Return (X, Y) of the center of cell containing provided text 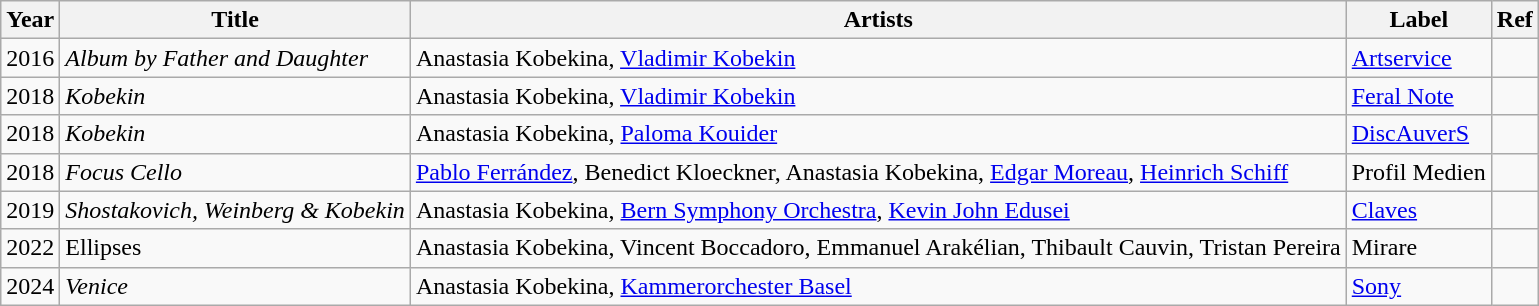
Album by Father and Daughter (236, 58)
Ref (1514, 20)
Venice (236, 286)
Feral Note (1418, 96)
Artists (878, 20)
Shostakovich, Weinberg & Kobekin (236, 210)
DiscAuverS (1418, 134)
Anastasia Kobekina, Vincent Boccadoro, Emmanuel Arakélian, Thibault Cauvin, Tristan Pereira (878, 248)
Anastasia Kobekina, Paloma Kouider (878, 134)
Mirare (1418, 248)
Sony (1418, 286)
Anastasia Kobekina, Bern Symphony Orchestra, Kevin John Edusei (878, 210)
Profil Medien (1418, 172)
Title (236, 20)
Label (1418, 20)
2022 (30, 248)
Ellipses (236, 248)
Artservice (1418, 58)
Focus Cello (236, 172)
2024 (30, 286)
2019 (30, 210)
Year (30, 20)
2016 (30, 58)
Pablo Ferrández, Benedict Kloeckner, Anastasia Kobekina, Edgar Moreau, Heinrich Schiff (878, 172)
Anastasia Kobekina, Kammerorchester Basel (878, 286)
Claves (1418, 210)
